Extract the (X, Y) coordinate from the center of the cell holding the provided text.  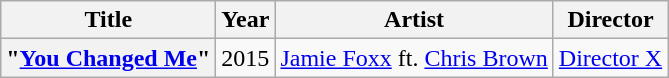
Year (246, 20)
Jamie Foxx ft. Chris Brown (414, 58)
"You Changed Me" (108, 58)
Artist (414, 20)
2015 (246, 58)
Director X (610, 58)
Title (108, 20)
Director (610, 20)
